Output the [X, Y] coordinate of the center of the cell containing the given text.  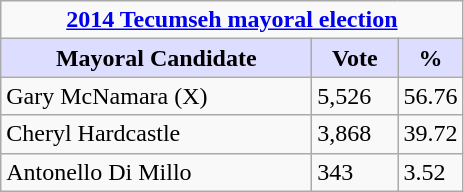
343 [355, 172]
3,868 [355, 134]
5,526 [355, 96]
56.76 [430, 96]
2014 Tecumseh mayoral election [232, 20]
Antonello Di Millo [156, 172]
3.52 [430, 172]
Cheryl Hardcastle [156, 134]
39.72 [430, 134]
% [430, 58]
Mayoral Candidate [156, 58]
Vote [355, 58]
Gary McNamara (X) [156, 96]
